Identify which cell holds the provided text, then report its (X, Y) central coordinate. 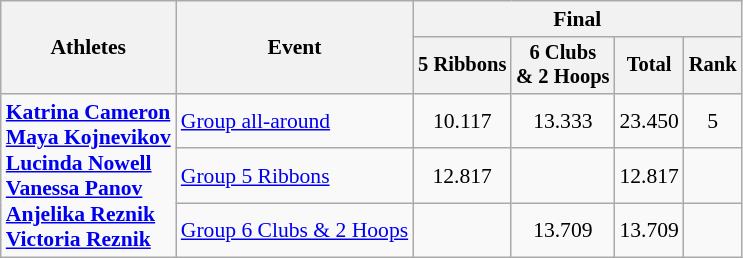
10.117 (462, 121)
Katrina CameronMaya KojnevikovLucinda NowellVanessa PanovAnjelika ReznikVictoria Reznik (88, 176)
23.450 (648, 121)
Event (294, 48)
Athletes (88, 48)
Rank (713, 66)
5 (713, 121)
Group 5 Ribbons (294, 176)
6 Clubs& 2 Hoops (562, 66)
Group 6 Clubs & 2 Hoops (294, 230)
Total (648, 66)
13.333 (562, 121)
Group all-around (294, 121)
5 Ribbons (462, 66)
Final (577, 19)
